Determine the [x, y] coordinate at the center of the cell enclosing the given text.  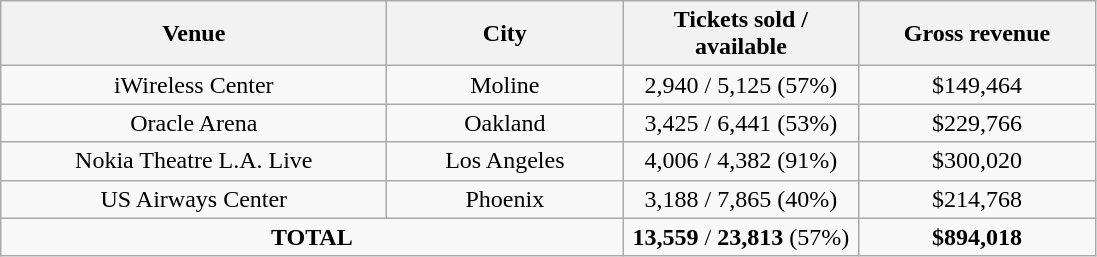
Tickets sold / available [741, 34]
Phoenix [505, 199]
Venue [194, 34]
3,188 / 7,865 (40%) [741, 199]
Nokia Theatre L.A. Live [194, 161]
iWireless Center [194, 85]
Gross revenue [977, 34]
13,559 / 23,813 (57%) [741, 237]
Los Angeles [505, 161]
City [505, 34]
Oracle Arena [194, 123]
4,006 / 4,382 (91%) [741, 161]
$149,464 [977, 85]
3,425 / 6,441 (53%) [741, 123]
2,940 / 5,125 (57%) [741, 85]
$229,766 [977, 123]
TOTAL [312, 237]
Moline [505, 85]
US Airways Center [194, 199]
$300,020 [977, 161]
$214,768 [977, 199]
Oakland [505, 123]
$894,018 [977, 237]
